Pinpoint the cell where the given text exists, returning its [x, y] midpoint coordinate. 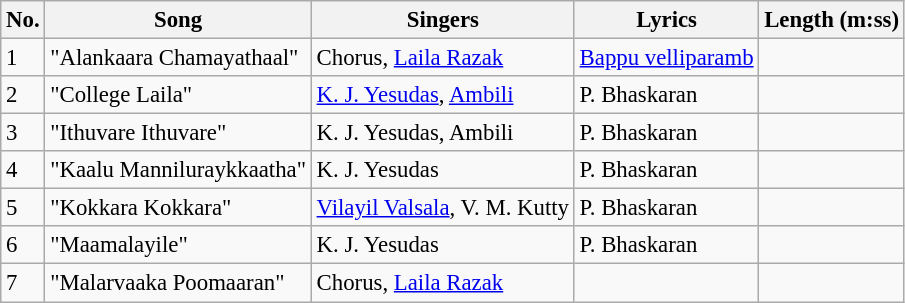
"Kaalu Manniluraykkaatha" [178, 170]
No. [23, 20]
Vilayil Valsala, V. M. Kutty [442, 208]
Singers [442, 20]
"Ithuvare Ithuvare" [178, 133]
Song [178, 20]
3 [23, 133]
"Kokkara Kokkara" [178, 208]
"Malarvaaka Poomaaran" [178, 283]
4 [23, 170]
Lyrics [666, 20]
"Alankaara Chamayathaal" [178, 58]
1 [23, 58]
2 [23, 95]
7 [23, 283]
Length (m:ss) [832, 20]
6 [23, 245]
"Maamalayile" [178, 245]
"College Laila" [178, 95]
Bappu velliparamb [666, 58]
5 [23, 208]
